From the cell containing the given text, extract its center point as (x, y) coordinate. 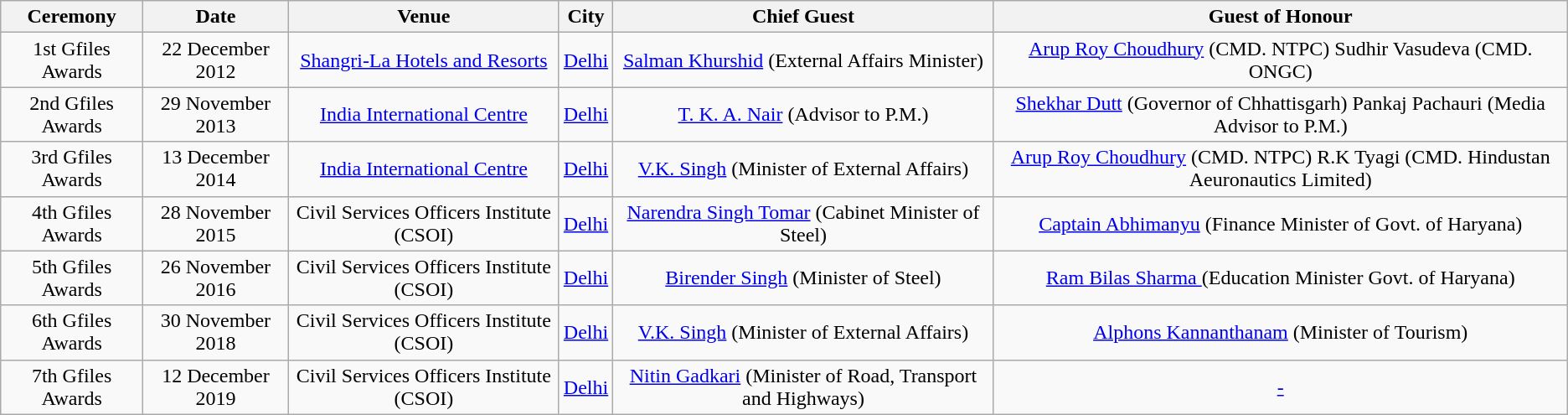
Shangri-La Hotels and Resorts (424, 60)
6th Gfiles Awards (72, 332)
T. K. A. Nair (Advisor to P.M.) (803, 114)
Ceremony (72, 17)
1st Gfiles Awards (72, 60)
28 November 2015 (215, 223)
3rd Gfiles Awards (72, 169)
5th Gfiles Awards (72, 278)
Venue (424, 17)
City (585, 17)
Captain Abhimanyu (Finance Minister of Govt. of Haryana) (1280, 223)
Birender Singh (Minister of Steel) (803, 278)
13 December 2014 (215, 169)
Arup Roy Choudhury (CMD. NTPC) Sudhir Vasudeva (CMD. ONGC) (1280, 60)
Narendra Singh Tomar (Cabinet Minister of Steel) (803, 223)
Salman Khurshid (External Affairs Minister) (803, 60)
29 November 2013 (215, 114)
22 December 2012 (215, 60)
- (1280, 387)
2nd Gfiles Awards (72, 114)
4th Gfiles Awards (72, 223)
12 December 2019 (215, 387)
Nitin Gadkari (Minister of Road, Transport and Highways) (803, 387)
Shekhar Dutt (Governor of Chhattisgarh) Pankaj Pachauri (Media Advisor to P.M.) (1280, 114)
Date (215, 17)
26 November 2016 (215, 278)
Chief Guest (803, 17)
Ram Bilas Sharma (Education Minister Govt. of Haryana) (1280, 278)
30 November 2018 (215, 332)
7th Gfiles Awards (72, 387)
Arup Roy Choudhury (CMD. NTPC) R.K Tyagi (CMD. Hindustan Aeuronautics Limited) (1280, 169)
Guest of Honour (1280, 17)
Alphons Kannanthanam (Minister of Tourism) (1280, 332)
